Provide the [X, Y] coordinate of the cell's center where the given text is located.  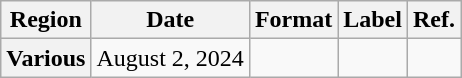
Various [46, 58]
Date [170, 20]
Label [373, 20]
Format [293, 20]
August 2, 2024 [170, 58]
Region [46, 20]
Ref. [434, 20]
